Find where the given text appears and provide that cell's center as (X, Y) coordinate. 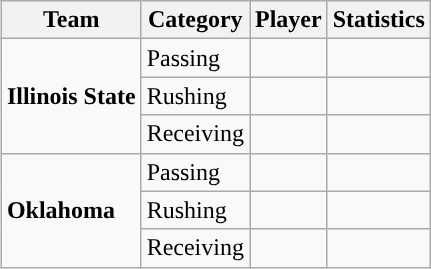
Player (289, 20)
Statistics (378, 20)
Oklahoma (71, 210)
Illinois State (71, 96)
Category (195, 20)
Team (71, 20)
